Return [x, y] of the center of cell containing provided text 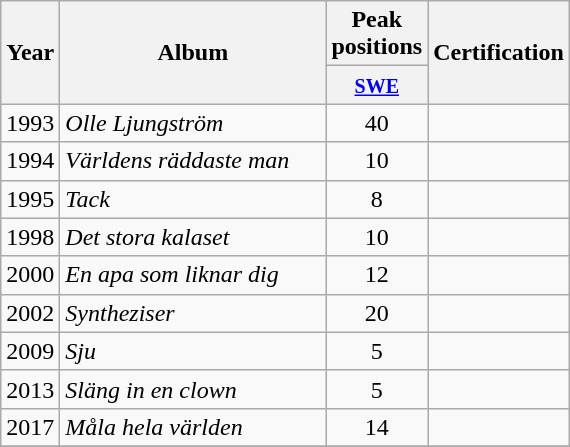
Album [193, 52]
2000 [30, 275]
Olle Ljungström [193, 123]
1998 [30, 237]
Syntheziser [193, 313]
Peak positions [377, 34]
12 [377, 275]
20 [377, 313]
8 [377, 199]
Year [30, 52]
14 [377, 427]
1993 [30, 123]
En apa som liknar dig [193, 275]
2009 [30, 351]
Sju [193, 351]
Måla hela världen [193, 427]
2013 [30, 389]
SWE [377, 85]
Världens räddaste man [193, 161]
Certification [499, 52]
Det stora kalaset [193, 237]
2017 [30, 427]
2002 [30, 313]
1994 [30, 161]
40 [377, 123]
Tack [193, 199]
Släng in en clown [193, 389]
1995 [30, 199]
